Detect which cell encompasses the target text, then output its [X, Y] center coordinate. 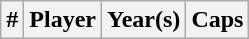
Year(s) [144, 20]
Player [63, 20]
# [12, 20]
Caps [218, 20]
